Capture the cell that displays the provided text and extract its (x, y) central coordinate. 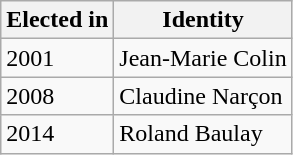
2008 (58, 96)
Jean-Marie Colin (203, 58)
2014 (58, 134)
Roland Baulay (203, 134)
Identity (203, 20)
2001 (58, 58)
Claudine Narçon (203, 96)
Elected in (58, 20)
